Pinpoint the cell where the given text exists, returning its (x, y) midpoint coordinate. 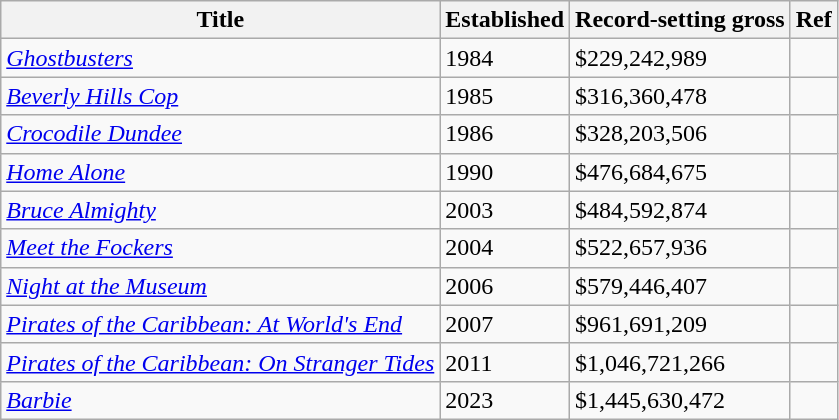
$229,242,989 (680, 58)
$476,684,675 (680, 172)
Crocodile Dundee (220, 134)
Title (220, 20)
Established (505, 20)
$1,445,630,472 (680, 400)
Meet the Fockers (220, 248)
Pirates of the Caribbean: At World's End (220, 324)
Bruce Almighty (220, 210)
$522,657,936 (680, 248)
$328,203,506 (680, 134)
Night at the Museum (220, 286)
2003 (505, 210)
1990 (505, 172)
1985 (505, 96)
2004 (505, 248)
Ghostbusters (220, 58)
2011 (505, 362)
$961,691,209 (680, 324)
2007 (505, 324)
$484,592,874 (680, 210)
Barbie (220, 400)
$1,046,721,266 (680, 362)
Beverly Hills Cop (220, 96)
$579,446,407 (680, 286)
Pirates of the Caribbean: On Stranger Tides (220, 362)
Ref (814, 20)
2023 (505, 400)
1984 (505, 58)
Home Alone (220, 172)
2006 (505, 286)
1986 (505, 134)
Record-setting gross (680, 20)
$316,360,478 (680, 96)
